Scan for the cell matching the given text and deliver its (x, y) coordinate at center. 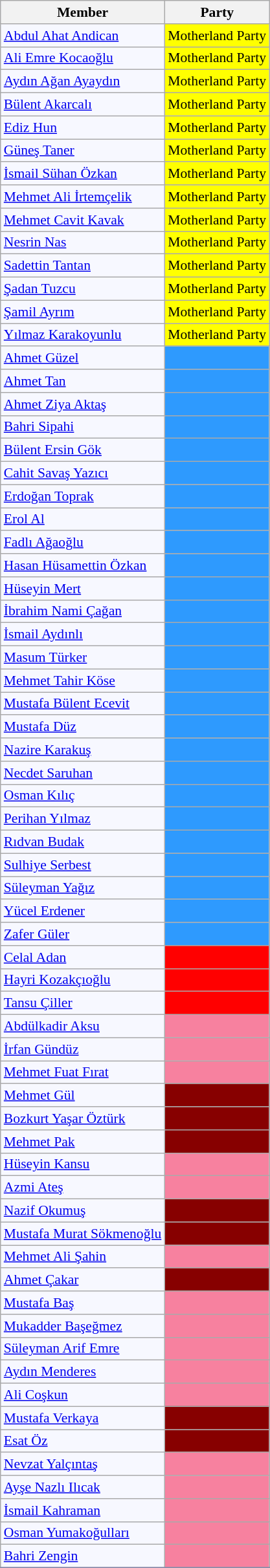
Member (83, 12)
Osman Kılıç (83, 796)
Aydın Ağan Ayaydın (83, 82)
Mehmet Pak (83, 1142)
Cahit Savaş Yazıcı (83, 474)
Nazire Karakuş (83, 750)
Mustafa Murat Sökmenoğlu (83, 1234)
Sulhiye Serbest (83, 865)
Necdet Saruhan (83, 773)
Bülent Ersin Gök (83, 450)
Hüseyin Mert (83, 589)
Abdul Ahat Andican (83, 36)
Masum Türker (83, 658)
Mehmet Tahir Köse (83, 681)
Zafer Güler (83, 934)
Şadan Tuzcu (83, 289)
Ahmet Güzel (83, 358)
Hasan Hüsamettin Özkan (83, 565)
Mustafa Verkaya (83, 1418)
Ali Coşkun (83, 1395)
Esat Öz (83, 1441)
Süleyman Yağız (83, 888)
Azmi Ateş (83, 1188)
Tansu Çiller (83, 1003)
Mehmet Ali İrtemçelik (83, 197)
Mehmet Gül (83, 1096)
İsmail Kahraman (83, 1510)
İrfan Gündüz (83, 1049)
Celal Adan (83, 957)
Nesrin Nas (83, 243)
Party (217, 12)
Ayşe Nazlı Ilıcak (83, 1487)
Mehmet Fuat Fırat (83, 1073)
Mehmet Cavit Kavak (83, 220)
Mukadder Başeğmez (83, 1326)
Şamil Ayrım (83, 312)
Mehmet Ali Şahin (83, 1257)
Ahmet Çakar (83, 1280)
Nevzat Yalçıntaş (83, 1465)
Mustafa Bülent Ecevit (83, 704)
Erol Al (83, 519)
Bahri Zengin (83, 1556)
Abdülkadir Aksu (83, 1027)
Bahri Sipahi (83, 427)
Ediz Hun (83, 127)
Mustafa Baş (83, 1303)
Bülent Akarcalı (83, 105)
Perihan Yılmaz (83, 819)
Hayri Kozakçıoğlu (83, 980)
Yılmaz Karakoyunlu (83, 335)
Yücel Erdener (83, 911)
Sadettin Tantan (83, 266)
Nazif Okumuş (83, 1211)
Erdoğan Toprak (83, 496)
Ahmet Ziya Aktaş (83, 404)
Bozkurt Yaşar Öztürk (83, 1118)
İsmail Aydınlı (83, 635)
Mustafa Düz (83, 727)
Süleyman Arif Emre (83, 1349)
Rıdvan Budak (83, 842)
Hüseyin Kansu (83, 1164)
Osman Yumakoğulları (83, 1533)
Fadlı Ağaoğlu (83, 543)
Ahmet Tan (83, 381)
İbrahim Nami Çağan (83, 611)
Aydın Menderes (83, 1372)
Güneş Taner (83, 151)
Ali Emre Kocaoğlu (83, 58)
İsmail Sühan Özkan (83, 174)
